For the text-containing cell, return its midpoint in (X, Y) coordinate format. 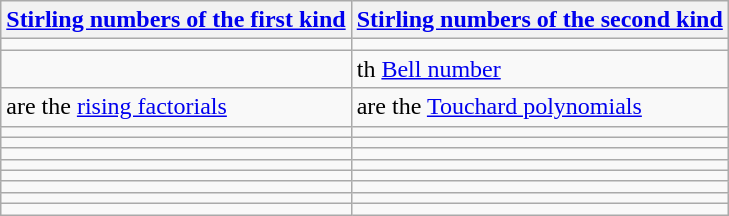
are the rising factorials (176, 107)
Stirling numbers of the first kind (176, 20)
are the Touchard polynomials (540, 107)
th Bell number (540, 69)
Stirling numbers of the second kind (540, 20)
